Return the (X, Y) coordinate for the center point of the cell that contains the specified text.  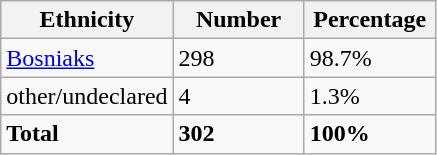
4 (238, 96)
other/undeclared (87, 96)
Total (87, 134)
302 (238, 134)
Number (238, 20)
Ethnicity (87, 20)
Percentage (370, 20)
1.3% (370, 96)
Bosniaks (87, 58)
98.7% (370, 58)
298 (238, 58)
100% (370, 134)
